Output the (x, y) coordinate of the center of the cell containing the given text.  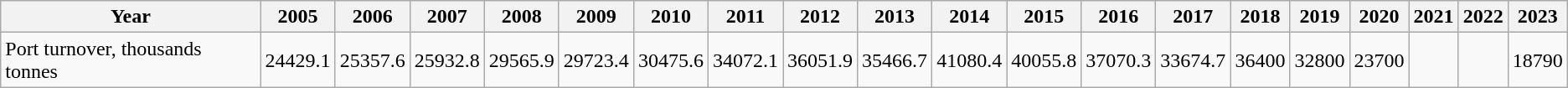
25932.8 (447, 60)
24429.1 (298, 60)
36400 (1260, 60)
2016 (1119, 17)
2011 (745, 17)
Port turnover, thousands tonnes (131, 60)
32800 (1320, 60)
2021 (1434, 17)
2020 (1379, 17)
23700 (1379, 60)
2009 (596, 17)
37070.3 (1119, 60)
2010 (670, 17)
30475.6 (670, 60)
29723.4 (596, 60)
18790 (1538, 60)
Year (131, 17)
34072.1 (745, 60)
36051.9 (819, 60)
2022 (1483, 17)
2008 (521, 17)
2019 (1320, 17)
41080.4 (970, 60)
2012 (819, 17)
2006 (372, 17)
2017 (1193, 17)
35466.7 (895, 60)
25357.6 (372, 60)
2007 (447, 17)
2013 (895, 17)
2014 (970, 17)
33674.7 (1193, 60)
2018 (1260, 17)
2023 (1538, 17)
2005 (298, 17)
29565.9 (521, 60)
2015 (1044, 17)
40055.8 (1044, 60)
